Capture the cell that displays the provided text and extract its [x, y] central coordinate. 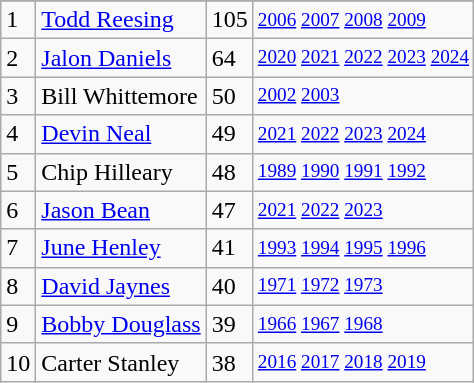
1966 1967 1968 [363, 324]
49 [230, 134]
9 [18, 324]
39 [230, 324]
1971 1972 1973 [363, 286]
50 [230, 96]
47 [230, 210]
Jason Bean [121, 210]
Chip Hilleary [121, 172]
4 [18, 134]
Todd Reesing [121, 20]
Bobby Douglass [121, 324]
8 [18, 286]
Bill Whittemore [121, 96]
105 [230, 20]
1993 1994 1995 1996 [363, 248]
2020 2021 2022 2023 2024 [363, 58]
64 [230, 58]
10 [18, 362]
48 [230, 172]
Carter Stanley [121, 362]
Devin Neal [121, 134]
2 [18, 58]
41 [230, 248]
5 [18, 172]
6 [18, 210]
2021 2022 2023 2024 [363, 134]
40 [230, 286]
2021 2022 2023 [363, 210]
June Henley [121, 248]
3 [18, 96]
1989 1990 1991 1992 [363, 172]
Jalon Daniels [121, 58]
38 [230, 362]
1 [18, 20]
David Jaynes [121, 286]
2006 2007 2008 2009 [363, 20]
7 [18, 248]
2016 2017 2018 2019 [363, 362]
2002 2003 [363, 96]
